Detect which cell encompasses the target text, then output its [x, y] center coordinate. 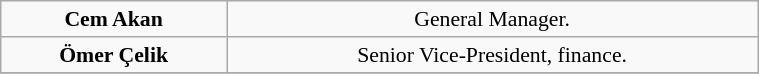
Cem Akan [114, 19]
General Manager. [492, 19]
Ömer Çelik [114, 55]
Senior Vice-President, finance. [492, 55]
